Capture the cell that displays the provided text and extract its (X, Y) central coordinate. 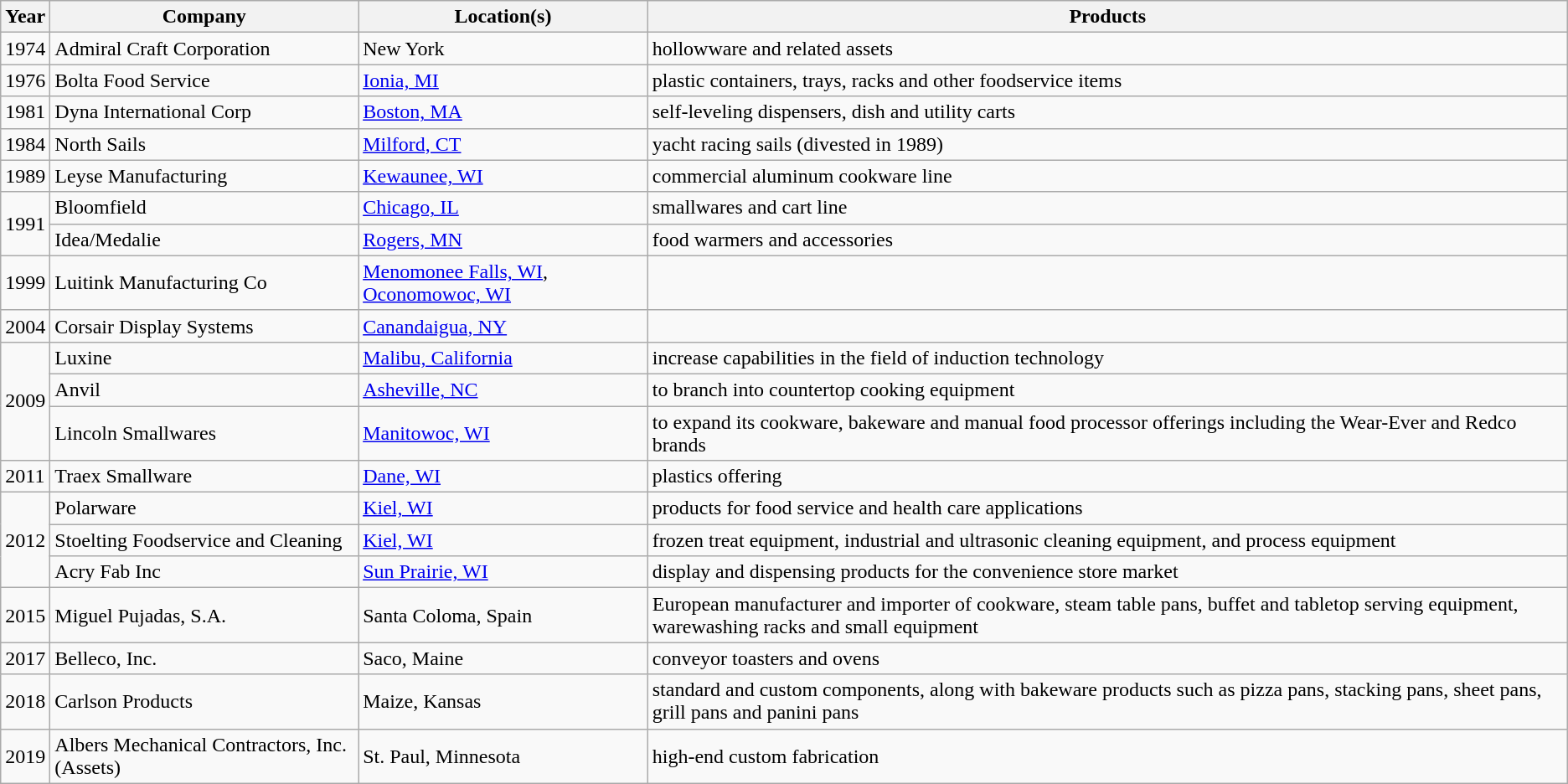
yacht racing sails (divested in 1989) (1107, 144)
Anvil (204, 389)
2009 (25, 400)
products for food service and health care applications (1107, 508)
Idea/Medalie (204, 240)
New York (503, 49)
Corsair Display Systems (204, 326)
Kewaunee, WI (503, 176)
Canandaigua, NY (503, 326)
Boston, MA (503, 112)
Luitink Manufacturing Co (204, 283)
Stoelting Foodservice and Cleaning (204, 540)
1984 (25, 144)
Traex Smallware (204, 477)
Menomonee Falls, WI, Oconomowoc, WI (503, 283)
commercial aluminum cookware line (1107, 176)
conveyor toasters and ovens (1107, 658)
hollowware and related assets (1107, 49)
Asheville, NC (503, 389)
Santa Coloma, Spain (503, 615)
Chicago, IL (503, 208)
Dane, WI (503, 477)
Bloomfield (204, 208)
Milford, CT (503, 144)
Acry Fab Inc (204, 572)
Admiral Craft Corporation (204, 49)
to expand its cookware, bakeware and manual food processor offerings including the Wear-Ever and Redco brands (1107, 432)
Maize, Kansas (503, 702)
Polarware (204, 508)
Miguel Pujadas, S.A. (204, 615)
high-end custom fabrication (1107, 756)
Bolta Food Service (204, 80)
self-leveling dispensers, dish and utility carts (1107, 112)
Location(s) (503, 17)
Saco, Maine (503, 658)
frozen treat equipment, industrial and ultrasonic cleaning equipment, and process equipment (1107, 540)
Company (204, 17)
1974 (25, 49)
Sun Prairie, WI (503, 572)
increase capabilities in the field of induction technology (1107, 358)
Ionia, MI (503, 80)
2017 (25, 658)
Lincoln Smallwares (204, 432)
Products (1107, 17)
2015 (25, 615)
1999 (25, 283)
Belleco, Inc. (204, 658)
Luxine (204, 358)
1991 (25, 224)
1989 (25, 176)
European manufacturer and importer of cookware, steam table pans, buffet and tabletop serving equipment, warewashing racks and small equipment (1107, 615)
plastic containers, trays, racks and other foodservice items (1107, 80)
1981 (25, 112)
Dyna International Corp (204, 112)
Carlson Products (204, 702)
North Sails (204, 144)
2012 (25, 540)
Year (25, 17)
2018 (25, 702)
2011 (25, 477)
1976 (25, 80)
Malibu, California (503, 358)
standard and custom components, along with bakeware products such as pizza pans, stacking pans, sheet pans, grill pans and panini pans (1107, 702)
smallwares and cart line (1107, 208)
Rogers, MN (503, 240)
to branch into countertop cooking equipment (1107, 389)
2004 (25, 326)
Leyse Manufacturing (204, 176)
food warmers and accessories (1107, 240)
St. Paul, Minnesota (503, 756)
plastics offering (1107, 477)
Manitowoc, WI (503, 432)
Albers Mechanical Contractors, Inc. (Assets) (204, 756)
2019 (25, 756)
display and dispensing products for the convenience store market (1107, 572)
